Return (X, Y) of the center of cell containing provided text 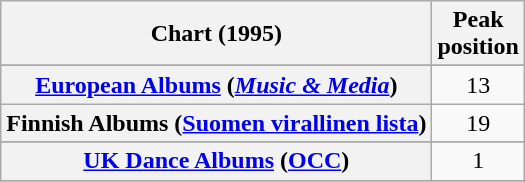
13 (478, 85)
Peakposition (478, 34)
UK Dance Albums (OCC) (216, 161)
19 (478, 123)
Chart (1995) (216, 34)
European Albums (Music & Media) (216, 85)
1 (478, 161)
Finnish Albums (Suomen virallinen lista) (216, 123)
